Return the (x, y) coordinate for the center point of the cell that contains the specified text.  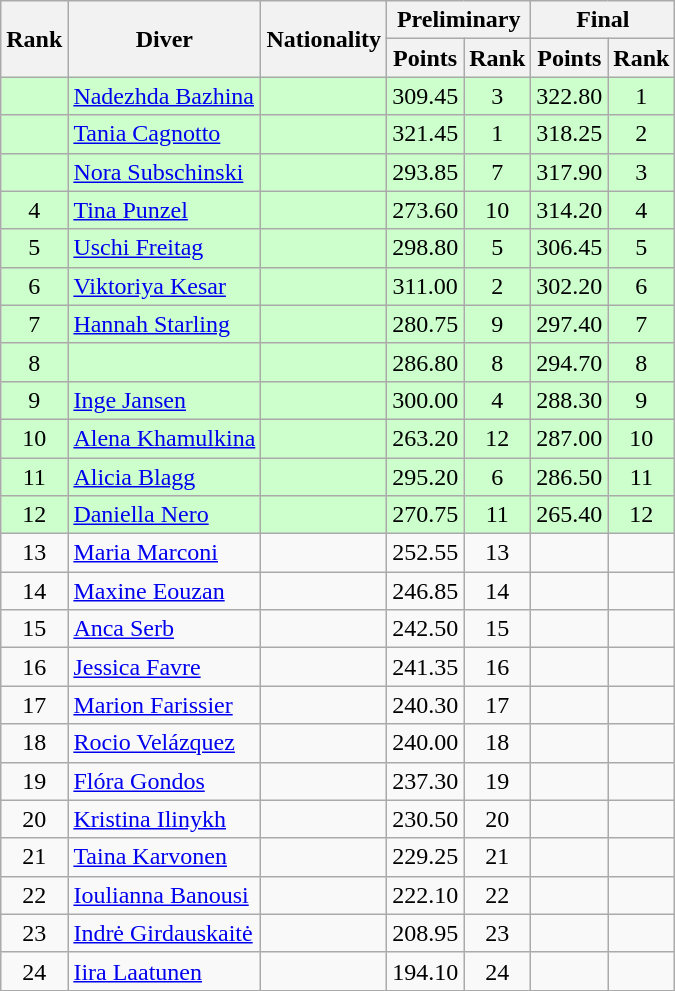
287.00 (570, 438)
306.45 (570, 248)
265.40 (570, 515)
280.75 (426, 324)
Marion Farissier (164, 705)
241.35 (426, 667)
302.20 (570, 286)
298.80 (426, 248)
Anca Serb (164, 629)
Daniella Nero (164, 515)
229.25 (426, 857)
194.10 (426, 971)
Hannah Starling (164, 324)
Ioulianna Banousi (164, 895)
240.00 (426, 743)
Kristina Ilinykh (164, 819)
Flóra Gondos (164, 781)
Jessica Favre (164, 667)
222.10 (426, 895)
Nadezhda Bazhina (164, 96)
208.95 (426, 933)
Tina Punzel (164, 210)
294.70 (570, 362)
286.50 (570, 477)
270.75 (426, 515)
288.30 (570, 400)
246.85 (426, 591)
322.80 (570, 96)
263.20 (426, 438)
317.90 (570, 172)
Final (603, 20)
318.25 (570, 134)
Rocio Velázquez (164, 743)
286.80 (426, 362)
Maria Marconi (164, 553)
297.40 (570, 324)
240.30 (426, 705)
Maxine Eouzan (164, 591)
Taina Karvonen (164, 857)
Indrė Girdauskaitė (164, 933)
Diver (164, 39)
230.50 (426, 819)
Iira Laatunen (164, 971)
Nora Subschinski (164, 172)
300.00 (426, 400)
Alicia Blagg (164, 477)
295.20 (426, 477)
314.20 (570, 210)
Uschi Freitag (164, 248)
273.60 (426, 210)
252.55 (426, 553)
Alena Khamulkina (164, 438)
311.00 (426, 286)
309.45 (426, 96)
Preliminary (459, 20)
Nationality (324, 39)
242.50 (426, 629)
Tania Cagnotto (164, 134)
237.30 (426, 781)
Viktoriya Kesar (164, 286)
293.85 (426, 172)
Inge Jansen (164, 400)
321.45 (426, 134)
